Capture the cell that displays the provided text and extract its (x, y) central coordinate. 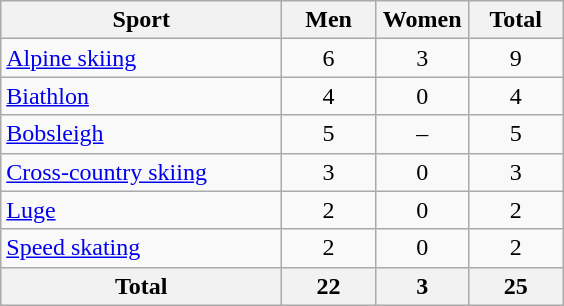
6 (329, 58)
Sport (142, 20)
Women (422, 20)
Cross-country skiing (142, 172)
– (422, 134)
22 (329, 286)
Bobsleigh (142, 134)
Luge (142, 210)
Speed skating (142, 248)
Men (329, 20)
Alpine skiing (142, 58)
9 (516, 58)
25 (516, 286)
Biathlon (142, 96)
